From the cell containing the given text, extract its center point as [X, Y] coordinate. 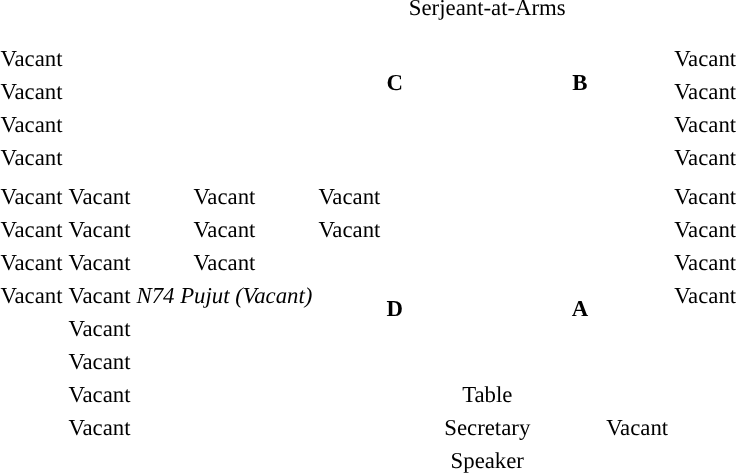
Secretary [487, 427]
A [580, 308]
D [394, 308]
Table [487, 394]
N74 Pujut (Vacant) [224, 295]
